Return (x, y) of the center of cell containing provided text 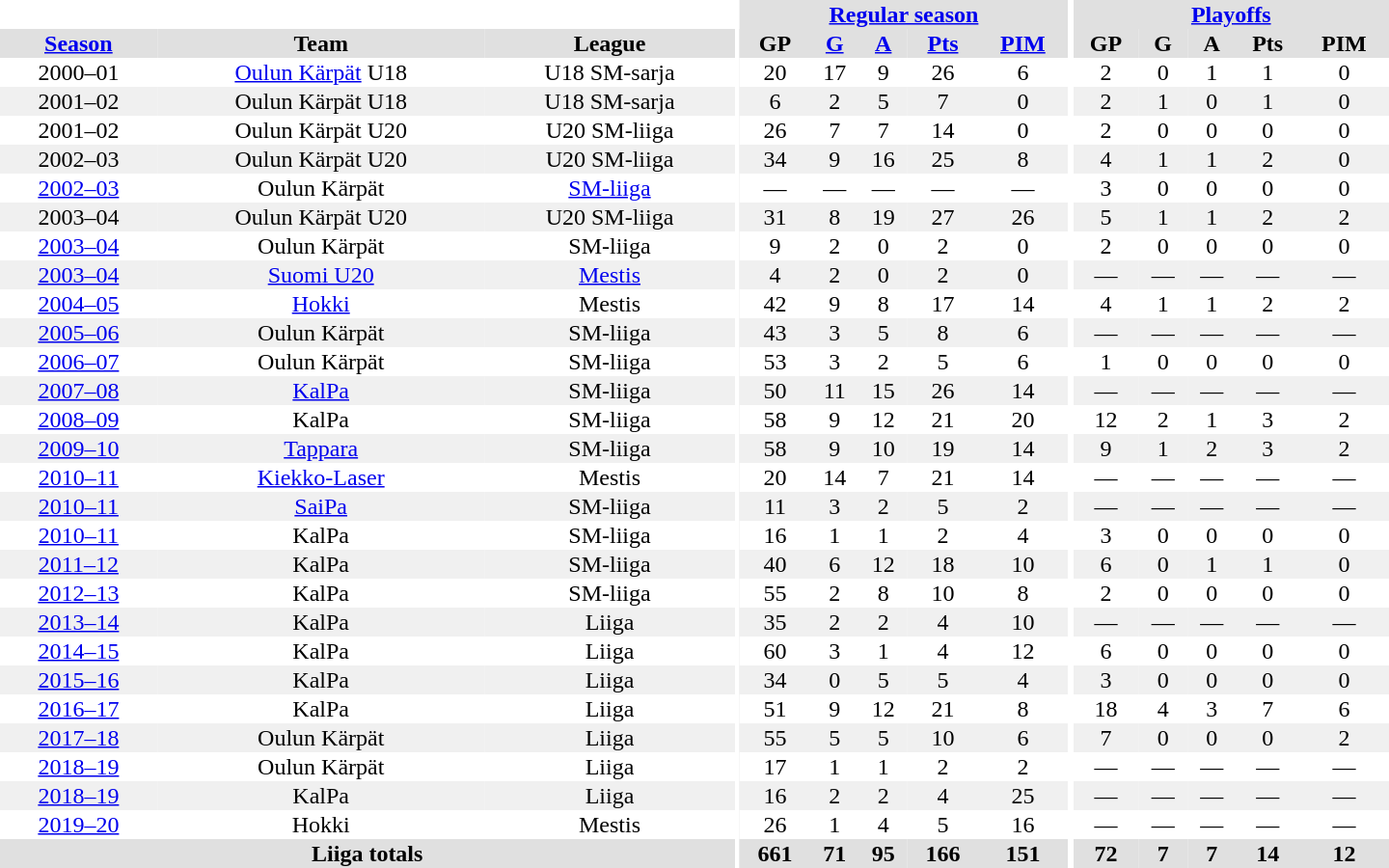
151 (1022, 854)
Tappara (321, 448)
2013–14 (79, 622)
60 (776, 651)
SaiPa (321, 506)
2004–05 (79, 304)
Liiga totals (367, 854)
2008–09 (79, 420)
2007–08 (79, 391)
53 (776, 362)
Playoffs (1231, 14)
42 (776, 304)
166 (943, 854)
15 (884, 391)
2016–17 (79, 709)
50 (776, 391)
Regular season (904, 14)
51 (776, 709)
League (610, 43)
2015–16 (79, 680)
2017–18 (79, 738)
2014–15 (79, 651)
2000–01 (79, 72)
2012–13 (79, 593)
Season (79, 43)
2009–10 (79, 448)
2005–06 (79, 333)
Team (321, 43)
661 (776, 854)
2019–20 (79, 825)
35 (776, 622)
Kiekko-Laser (321, 477)
40 (776, 564)
2011–12 (79, 564)
31 (776, 217)
95 (884, 854)
43 (776, 333)
27 (943, 217)
71 (835, 854)
Suomi U20 (321, 275)
72 (1105, 854)
2006–07 (79, 362)
